Search for the cell housing the specified text and yield its [x, y] center coordinate. 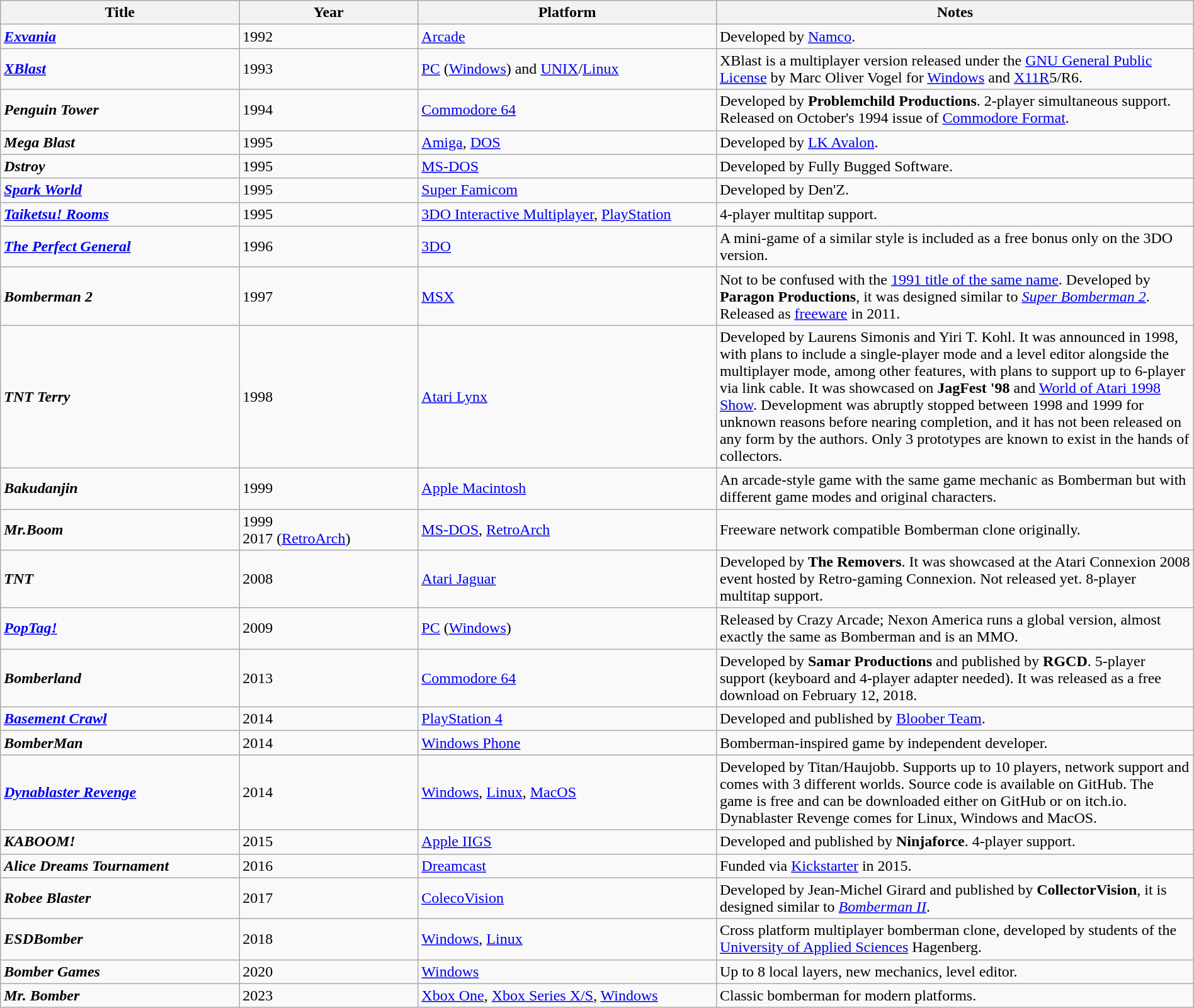
Developed by Fully Bugged Software. [955, 166]
Robee Blaster [120, 898]
2018 [329, 939]
2016 [329, 866]
Developed by Den'Z. [955, 190]
PopTag! [120, 628]
Bomber Games [120, 971]
2013 [329, 678]
1999 [329, 489]
Atari Jaguar [567, 579]
2017 [329, 898]
2015 [329, 842]
An arcade-style game with the same game mechanic as Bomberman but with different game modes and original characters. [955, 489]
2008 [329, 579]
4-player multitap support. [955, 214]
Xbox One, Xbox Series X/S, Windows [567, 995]
Windows Phone [567, 743]
BomberMan [120, 743]
KABOOM! [120, 842]
Title [120, 13]
Windows, Linux [567, 939]
PlayStation 4 [567, 719]
Mr. Bomber [120, 995]
Bomberman 2 [120, 296]
Bakudanjin [120, 489]
3DO [567, 247]
Bomberland [120, 678]
Dynablaster Revenge [120, 792]
Bomberman-inspired game by independent developer. [955, 743]
Basement Crawl [120, 719]
Super Famicom [567, 190]
MS-DOS, RetroArch [567, 529]
XBlast is a multiplayer version released under the GNU General Public License by Marc Oliver Vogel for Windows and X11R5/R6. [955, 69]
Funded via Kickstarter in 2015. [955, 866]
ESDBomber [120, 939]
Year [329, 13]
Exvania [120, 37]
PC (Windows) [567, 628]
Developed by LK Avalon. [955, 142]
Windows, Linux, MacOS [567, 792]
Cross platform multiplayer bomberman clone, developed by students of the University of Applied Sciences Hagenberg. [955, 939]
1999 2017 (RetroArch) [329, 529]
Dstroy [120, 166]
2020 [329, 971]
Windows [567, 971]
TNT [120, 579]
1992 [329, 37]
1996 [329, 247]
MSX [567, 296]
Freeware network compatible Bomberman clone originally. [955, 529]
Arcade [567, 37]
2009 [329, 628]
Developed and published by Ninjaforce. 4-player support. [955, 842]
Developed by Namco. [955, 37]
Spark World [120, 190]
1997 [329, 296]
1994 [329, 110]
Developed by Jean-Michel Girard and published by CollectorVision, it is designed similar to Bomberman II. [955, 898]
Dreamcast [567, 866]
3DO Interactive Multiplayer, PlayStation [567, 214]
PC (Windows) and UNIX/Linux [567, 69]
Mega Blast [120, 142]
Notes [955, 13]
Alice Dreams Tournament [120, 866]
1998 [329, 397]
MS-DOS [567, 166]
Apple Macintosh [567, 489]
1993 [329, 69]
2023 [329, 995]
Penguin Tower [120, 110]
Developed and published by Bloober Team. [955, 719]
Taiketsu! Rooms [120, 214]
Atari Lynx [567, 397]
Released by Crazy Arcade; Nexon America runs a global version, almost exactly the same as Bomberman and is an MMO. [955, 628]
The Perfect General [120, 247]
Platform [567, 13]
TNT Terry [120, 397]
Classic bomberman for modern platforms. [955, 995]
A mini-game of a similar style is included as a free bonus only on the 3DO version. [955, 247]
Developed by Problemchild Productions. 2-player simultaneous support. Released on October's 1994 issue of Commodore Format. [955, 110]
Up to 8 local layers, new mechanics, level editor. [955, 971]
Amiga, DOS [567, 142]
ColecoVision [567, 898]
Mr.Boom [120, 529]
XBlast [120, 69]
Apple IIGS [567, 842]
